Provide the (x, y) coordinate of the cell's center where the given text is located.  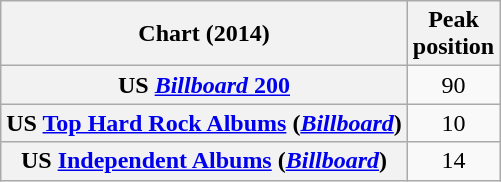
14 (453, 161)
90 (453, 85)
10 (453, 123)
US Top Hard Rock Albums (Billboard) (204, 123)
Peakposition (453, 34)
US Billboard 200 (204, 85)
US Independent Albums (Billboard) (204, 161)
Chart (2014) (204, 34)
